Extract the [x, y] coordinate from the center of the cell holding the provided text.  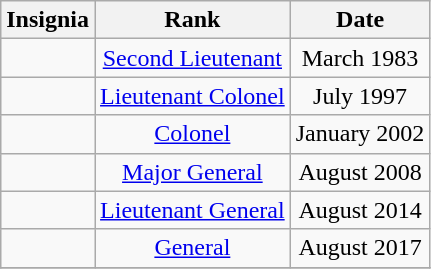
Lieutenant Colonel [193, 96]
Major General [193, 172]
August 2014 [360, 210]
August 2017 [360, 248]
Second Lieutenant [193, 58]
Insignia [48, 20]
August 2008 [360, 172]
General [193, 248]
January 2002 [360, 134]
Rank [193, 20]
July 1997 [360, 96]
Colonel [193, 134]
Lieutenant General [193, 210]
March 1983 [360, 58]
Date [360, 20]
